Scan for the cell matching the given text and deliver its (x, y) coordinate at center. 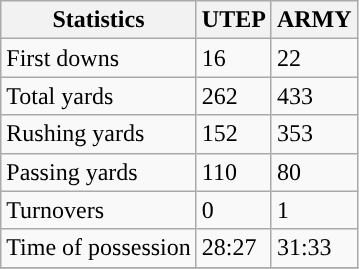
28:27 (234, 248)
31:33 (314, 248)
353 (314, 134)
Rushing yards (99, 134)
ARMY (314, 20)
22 (314, 58)
262 (234, 96)
Turnovers (99, 210)
Statistics (99, 20)
16 (234, 58)
UTEP (234, 20)
1 (314, 210)
Time of possession (99, 248)
Passing yards (99, 172)
Total yards (99, 96)
110 (234, 172)
80 (314, 172)
152 (234, 134)
0 (234, 210)
First downs (99, 58)
433 (314, 96)
